Capture the cell that displays the provided text and extract its [X, Y] central coordinate. 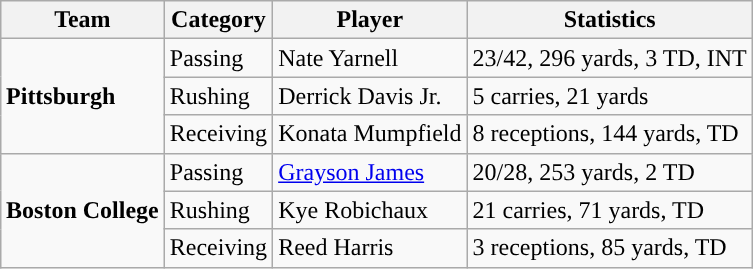
Team [83, 20]
Pittsburgh [83, 96]
3 receptions, 85 yards, TD [610, 248]
Kye Robichaux [370, 210]
Boston College [83, 210]
Nate Yarnell [370, 58]
23/42, 296 yards, 3 TD, INT [610, 58]
Statistics [610, 20]
5 carries, 21 yards [610, 96]
8 receptions, 144 yards, TD [610, 134]
21 carries, 71 yards, TD [610, 210]
20/28, 253 yards, 2 TD [610, 172]
Derrick Davis Jr. [370, 96]
Grayson James [370, 172]
Konata Mumpfield [370, 134]
Reed Harris [370, 248]
Player [370, 20]
Category [218, 20]
